Detect which cell encompasses the target text, then output its [X, Y] center coordinate. 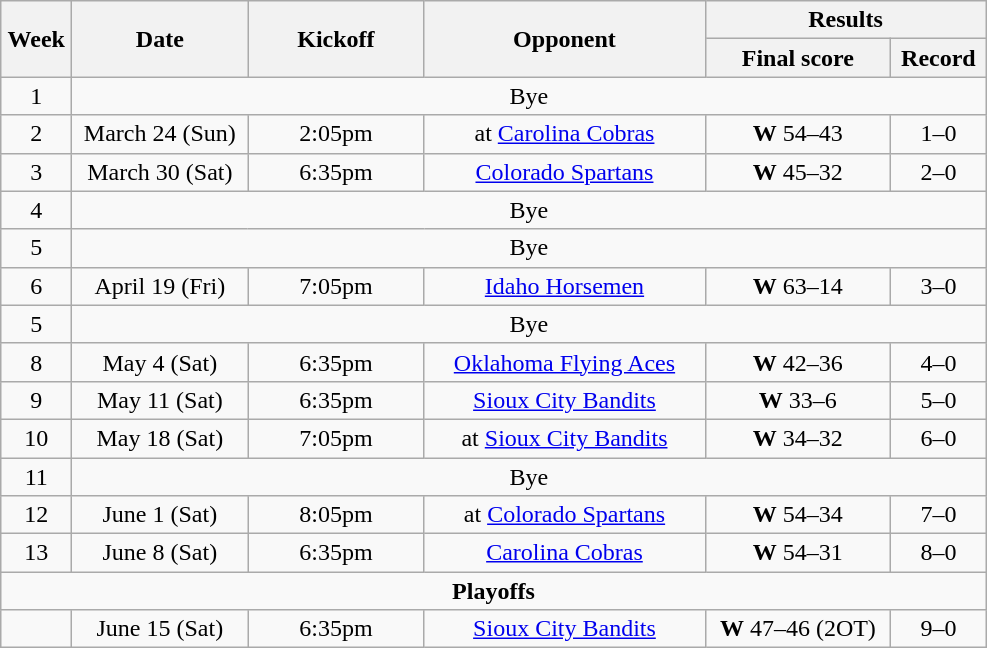
May 18 (Sat) [160, 438]
4 [36, 210]
4–0 [938, 362]
W 33–6 [798, 400]
5–0 [938, 400]
2:05pm [336, 134]
12 [36, 515]
at Colorado Spartans [564, 515]
Carolina Cobras [564, 553]
8 [36, 362]
March 24 (Sun) [160, 134]
3 [36, 172]
6–0 [938, 438]
Playoffs [494, 591]
9 [36, 400]
Idaho Horsemen [564, 286]
1 [36, 96]
7–0 [938, 515]
Record [938, 58]
11 [36, 477]
6 [36, 286]
Results [846, 20]
Kickoff [336, 39]
at Sioux City Bandits [564, 438]
13 [36, 553]
W 47–46 (2OT) [798, 629]
Final score [798, 58]
W 54–31 [798, 553]
8:05pm [336, 515]
W 45–32 [798, 172]
W 63–14 [798, 286]
W 54–43 [798, 134]
9–0 [938, 629]
Date [160, 39]
2 [36, 134]
W 42–36 [798, 362]
May 4 (Sat) [160, 362]
W 54–34 [798, 515]
June 1 (Sat) [160, 515]
W 34–32 [798, 438]
at Carolina Cobras [564, 134]
2–0 [938, 172]
March 30 (Sat) [160, 172]
1–0 [938, 134]
Oklahoma Flying Aces [564, 362]
June 8 (Sat) [160, 553]
10 [36, 438]
April 19 (Fri) [160, 286]
May 11 (Sat) [160, 400]
Colorado Spartans [564, 172]
June 15 (Sat) [160, 629]
Week [36, 39]
Opponent [564, 39]
8–0 [938, 553]
3–0 [938, 286]
